Pinpoint the cell where the given text exists, returning its [X, Y] midpoint coordinate. 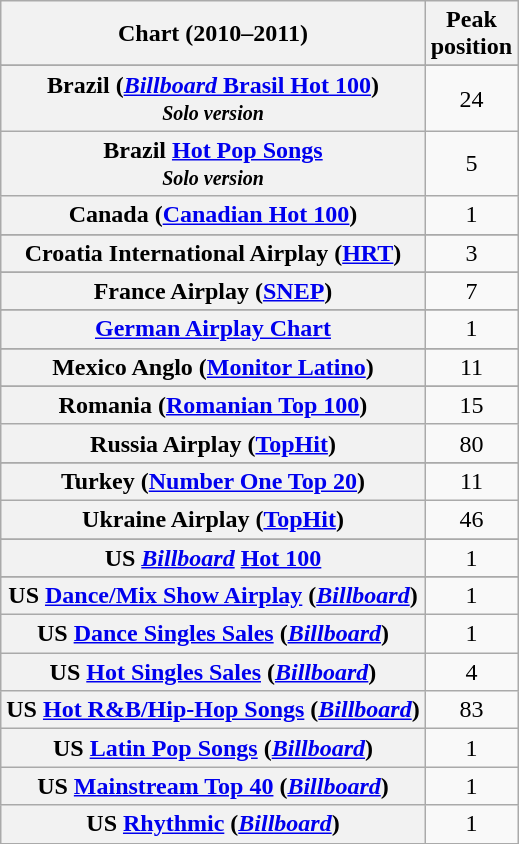
Brazil (Billboard Brasil Hot 100)Solo version [213, 98]
Chart (2010–2011) [213, 34]
7 [471, 291]
US Dance/Mix Show Airplay (Billboard) [213, 596]
3 [471, 253]
80 [471, 443]
Turkey (Number One Top 20) [213, 481]
Russia Airplay (TopHit) [213, 443]
US Rhythmic (Billboard) [213, 824]
Peakposition [471, 34]
US Billboard Hot 100 [213, 557]
Canada (Canadian Hot 100) [213, 215]
France Airplay (SNEP) [213, 291]
4 [471, 672]
US Latin Pop Songs (Billboard) [213, 748]
US Mainstream Top 40 (Billboard) [213, 786]
Ukraine Airplay (TopHit) [213, 519]
German Airplay Chart [213, 329]
Croatia International Airplay (HRT) [213, 253]
Romania (Romanian Top 100) [213, 405]
Mexico Anglo (Monitor Latino) [213, 367]
US Hot Singles Sales (Billboard) [213, 672]
15 [471, 405]
US Hot R&B/Hip-Hop Songs (Billboard) [213, 710]
Brazil Hot Pop SongsSolo version [213, 164]
83 [471, 710]
5 [471, 164]
US Dance Singles Sales (Billboard) [213, 634]
46 [471, 519]
24 [471, 98]
